For the text-containing cell, return its midpoint in [x, y] coordinate format. 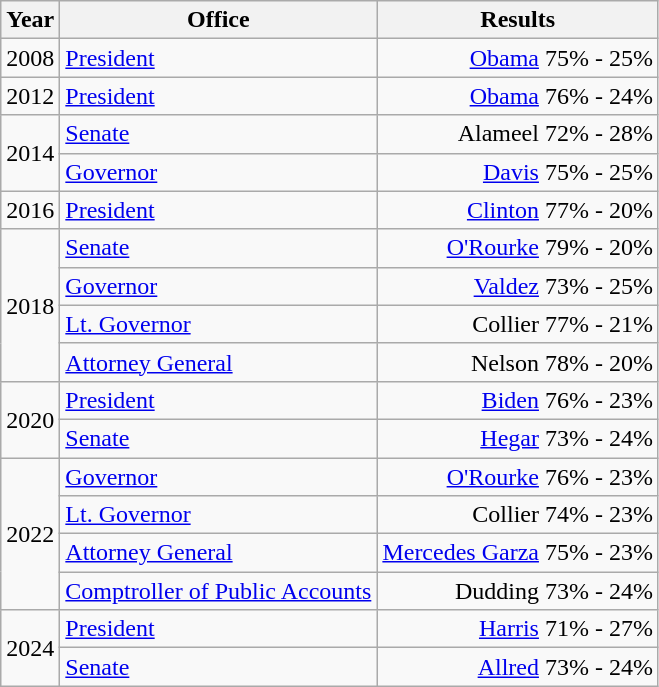
Obama 76% - 24% [518, 96]
2014 [30, 153]
Mercedes Garza 75% - 23% [518, 553]
2016 [30, 210]
Hegar 73% - 24% [518, 438]
Collier 74% - 23% [518, 515]
2022 [30, 534]
Comptroller of Public Accounts [218, 591]
Office [218, 20]
Collier 77% - 21% [518, 324]
Clinton 77% - 20% [518, 210]
Biden 76% - 23% [518, 400]
Year [30, 20]
Dudding 73% - 24% [518, 591]
2008 [30, 58]
2018 [30, 305]
Valdez 73% - 25% [518, 286]
Results [518, 20]
O'Rourke 79% - 20% [518, 248]
2020 [30, 419]
Davis 75% - 25% [518, 172]
Allred 73% - 24% [518, 667]
2024 [30, 648]
O'Rourke 76% - 23% [518, 477]
Harris 71% - 27% [518, 629]
Alameel 72% - 28% [518, 134]
Nelson 78% - 20% [518, 362]
2012 [30, 96]
Obama 75% - 25% [518, 58]
